From the cell containing the given text, extract its center point as (X, Y) coordinate. 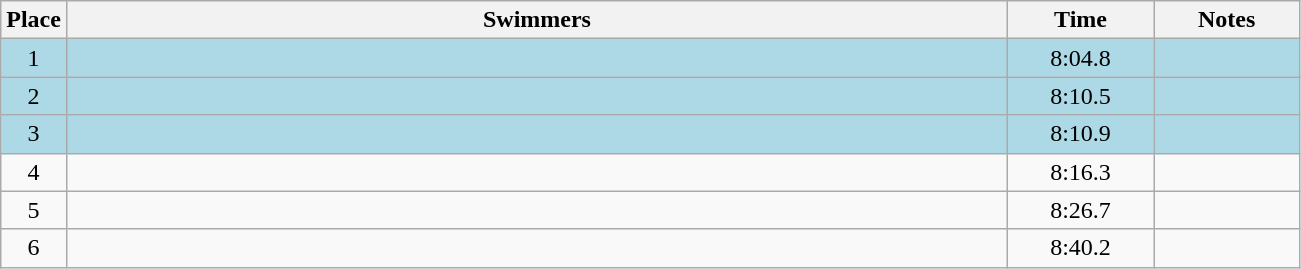
5 (34, 210)
Notes (1227, 20)
8:40.2 (1081, 248)
8:16.3 (1081, 172)
6 (34, 248)
8:10.9 (1081, 134)
Place (34, 20)
8:26.7 (1081, 210)
Swimmers (536, 20)
1 (34, 58)
2 (34, 96)
Time (1081, 20)
8:04.8 (1081, 58)
4 (34, 172)
3 (34, 134)
8:10.5 (1081, 96)
